Output the (X, Y) coordinate of the center of the cell containing the given text.  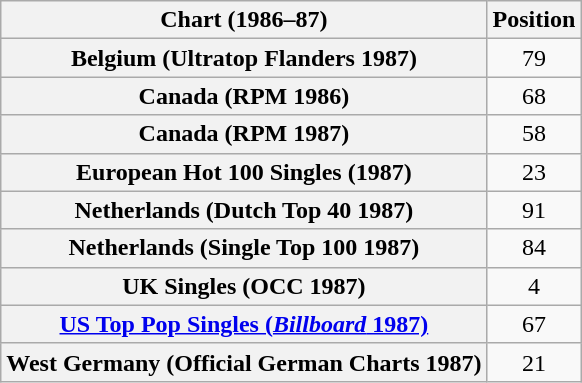
67 (534, 324)
79 (534, 58)
21 (534, 362)
Belgium (Ultratop Flanders 1987) (244, 58)
Canada (RPM 1986) (244, 96)
European Hot 100 Singles (1987) (244, 172)
Position (534, 20)
4 (534, 286)
Netherlands (Single Top 100 1987) (244, 248)
US Top Pop Singles (Billboard 1987) (244, 324)
Chart (1986–87) (244, 20)
91 (534, 210)
Canada (RPM 1987) (244, 134)
68 (534, 96)
Netherlands (Dutch Top 40 1987) (244, 210)
23 (534, 172)
UK Singles (OCC 1987) (244, 286)
West Germany (Official German Charts 1987) (244, 362)
58 (534, 134)
84 (534, 248)
